Find where the given text appears and provide that cell's center as [X, Y] coordinate. 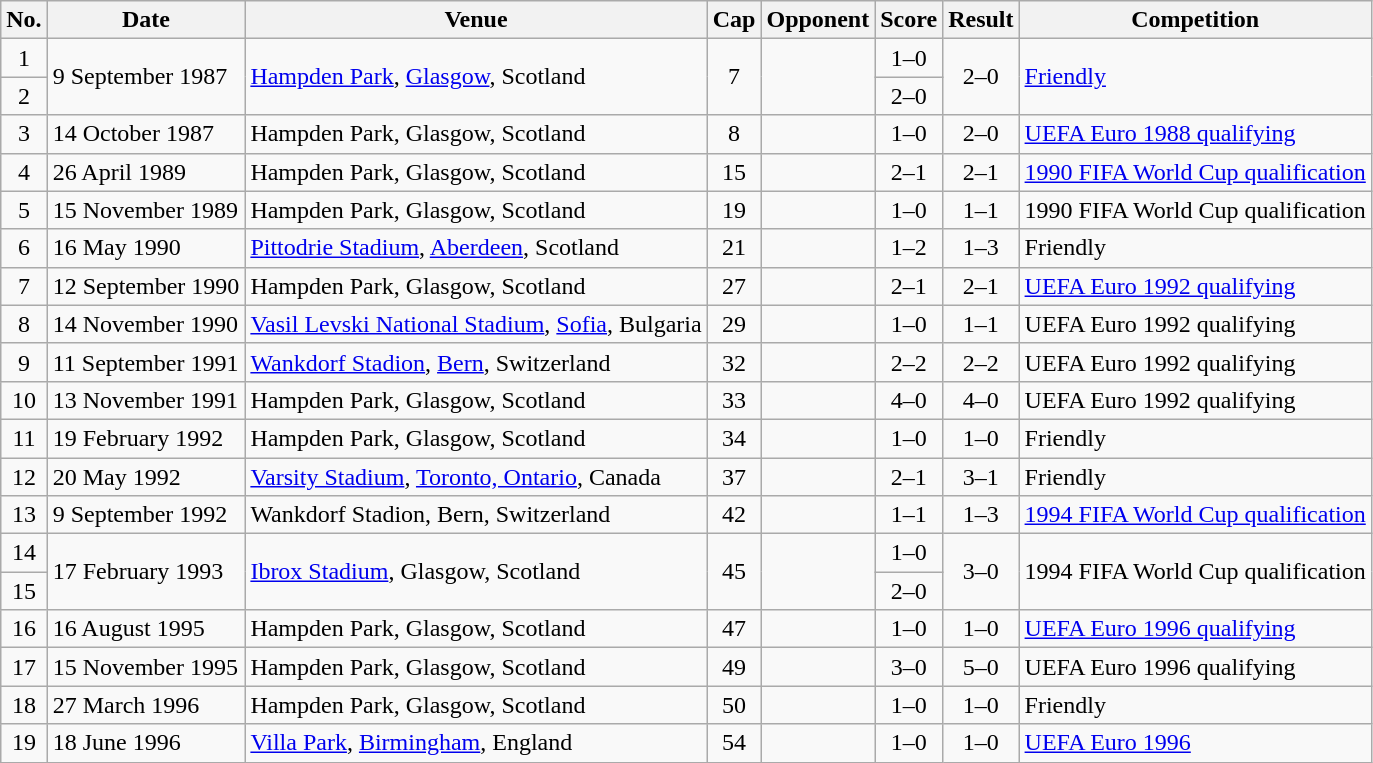
16 August 1995 [146, 629]
12 [24, 477]
18 [24, 705]
Ibrox Stadium, Glasgow, Scotland [476, 572]
21 [734, 248]
No. [24, 20]
Result [981, 20]
UEFA Euro 1996 [1195, 743]
Opponent [818, 20]
54 [734, 743]
6 [24, 248]
20 May 1992 [146, 477]
Villa Park, Birmingham, England [476, 743]
27 [734, 286]
34 [734, 438]
5 [24, 210]
37 [734, 477]
Cap [734, 20]
49 [734, 667]
10 [24, 400]
17 February 1993 [146, 572]
12 September 1990 [146, 286]
15 November 1989 [146, 210]
47 [734, 629]
Competition [1195, 20]
Score [909, 20]
27 March 1996 [146, 705]
14 [24, 553]
13 [24, 515]
50 [734, 705]
4 [24, 172]
1 [24, 58]
3–1 [981, 477]
33 [734, 400]
16 [24, 629]
Date [146, 20]
5–0 [981, 667]
14 November 1990 [146, 324]
Venue [476, 20]
9 [24, 362]
1–2 [909, 248]
15 November 1995 [146, 667]
3 [24, 134]
11 September 1991 [146, 362]
UEFA Euro 1988 qualifying [1195, 134]
19 February 1992 [146, 438]
Pittodrie Stadium, Aberdeen, Scotland [476, 248]
29 [734, 324]
42 [734, 515]
32 [734, 362]
Varsity Stadium, Toronto, Ontario, Canada [476, 477]
11 [24, 438]
14 October 1987 [146, 134]
9 September 1992 [146, 515]
45 [734, 572]
18 June 1996 [146, 743]
16 May 1990 [146, 248]
Vasil Levski National Stadium, Sofia, Bulgaria [476, 324]
13 November 1991 [146, 400]
17 [24, 667]
2 [24, 96]
9 September 1987 [146, 77]
26 April 1989 [146, 172]
